For the text-containing cell, return its midpoint in [x, y] coordinate format. 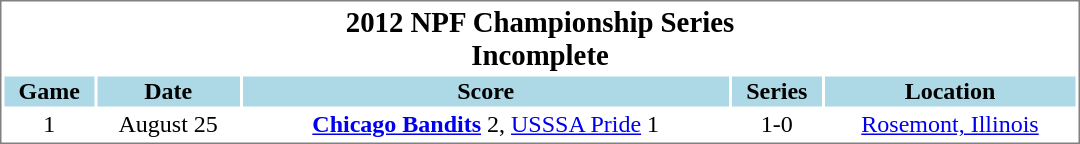
1-0 [776, 125]
Series [776, 91]
Location [950, 91]
2012 NPF Championship SeriesIncomplete [540, 38]
Chicago Bandits 2, USSSA Pride 1 [486, 125]
Game [48, 91]
Score [486, 91]
August 25 [168, 125]
Rosemont, Illinois [950, 125]
1 [48, 125]
Date [168, 91]
